For the text-containing cell, return its midpoint in (x, y) coordinate format. 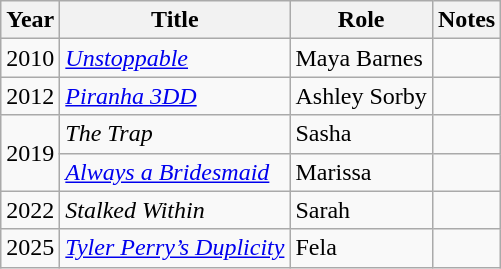
Title (175, 20)
2025 (30, 248)
Always a Bridesmaid (175, 172)
Marissa (361, 172)
The Trap (175, 134)
Year (30, 20)
2010 (30, 58)
Notes (466, 20)
Sasha (361, 134)
Stalked Within (175, 210)
Piranha 3DD (175, 96)
Maya Barnes (361, 58)
2022 (30, 210)
Tyler Perry’s Duplicity (175, 248)
Unstoppable (175, 58)
Ashley Sorby (361, 96)
Role (361, 20)
2012 (30, 96)
2019 (30, 153)
Sarah (361, 210)
Fela (361, 248)
